Return (x, y) of the center of cell containing provided text 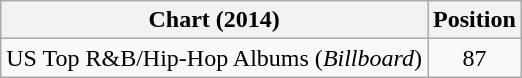
US Top R&B/Hip-Hop Albums (Billboard) (214, 58)
Chart (2014) (214, 20)
87 (475, 58)
Position (475, 20)
